Locate the cell with the specified text and output its (x, y) center coordinate. 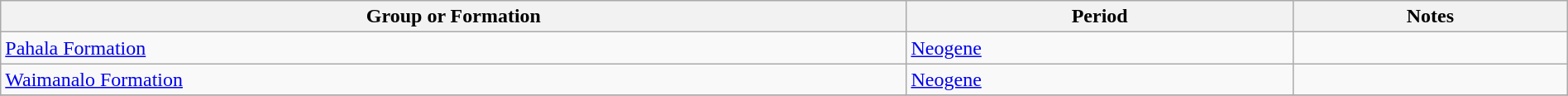
Notes (1430, 17)
Pahala Formation (453, 48)
Period (1100, 17)
Group or Formation (453, 17)
Waimanalo Formation (453, 79)
